Determine the [X, Y] coordinate at the center of the cell enclosing the given text.  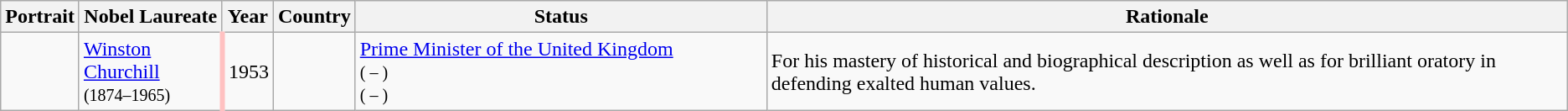
Status [561, 17]
Country [314, 17]
Year [248, 17]
1953 [248, 71]
Prime Minister of the United Kingdom( – )( – ) [561, 71]
Rationale [1167, 17]
Portrait [40, 17]
Nobel Laureate [151, 17]
For his mastery of historical and biographical description as well as for brilliant oratory in defending exalted human values. [1167, 71]
Winston Churchill(1874–1965) [151, 71]
